Search for the cell housing the specified text and yield its (X, Y) center coordinate. 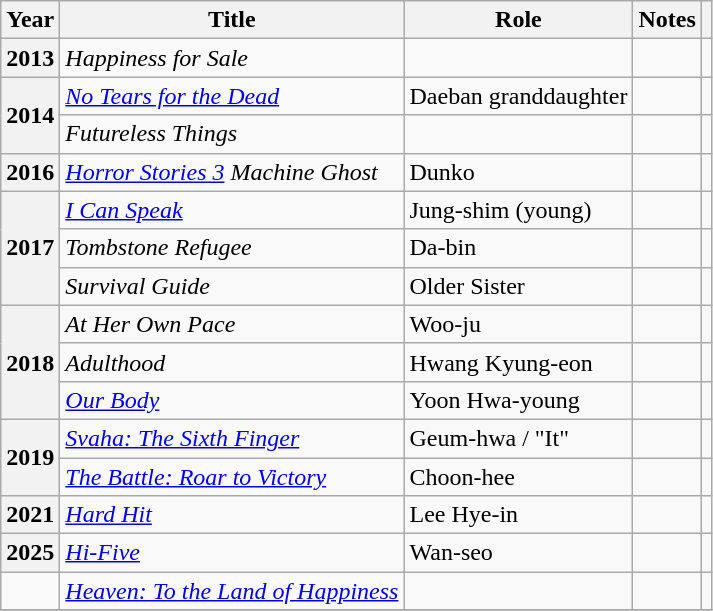
No Tears for the Dead (232, 96)
2013 (30, 58)
Futureless Things (232, 134)
Heaven: To the Land of Happiness (232, 591)
Our Body (232, 400)
2017 (30, 248)
Adulthood (232, 362)
The Battle: Roar to Victory (232, 477)
Lee Hye-in (518, 515)
Happiness for Sale (232, 58)
Daeban granddaughter (518, 96)
2014 (30, 115)
At Her Own Pace (232, 324)
2021 (30, 515)
2025 (30, 553)
Yoon Hwa-young (518, 400)
I Can Speak (232, 210)
Notes (667, 20)
Tombstone Refugee (232, 248)
Da-bin (518, 248)
Older Sister (518, 286)
Geum-hwa / "It" (518, 438)
Survival Guide (232, 286)
Hi-Five (232, 553)
2016 (30, 172)
Svaha: The Sixth Finger (232, 438)
Role (518, 20)
Year (30, 20)
Jung-shim (young) (518, 210)
2019 (30, 457)
Title (232, 20)
Choon-hee (518, 477)
Hwang Kyung-eon (518, 362)
Hard Hit (232, 515)
Dunko (518, 172)
Horror Stories 3 Machine Ghost (232, 172)
2018 (30, 362)
Woo-ju (518, 324)
Wan-seo (518, 553)
